Find where the given text appears and provide that cell's center as (x, y) coordinate. 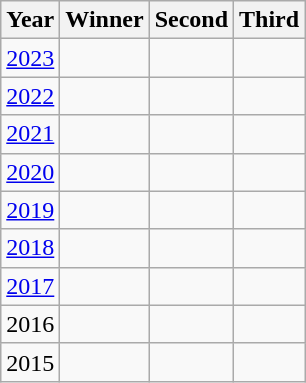
2020 (30, 172)
Winner (104, 20)
2017 (30, 286)
2015 (30, 362)
2021 (30, 134)
2018 (30, 248)
Year (30, 20)
2019 (30, 210)
2016 (30, 324)
Third (270, 20)
Second (191, 20)
2023 (30, 58)
2022 (30, 96)
